Extract the (X, Y) coordinate from the center of the cell holding the provided text.  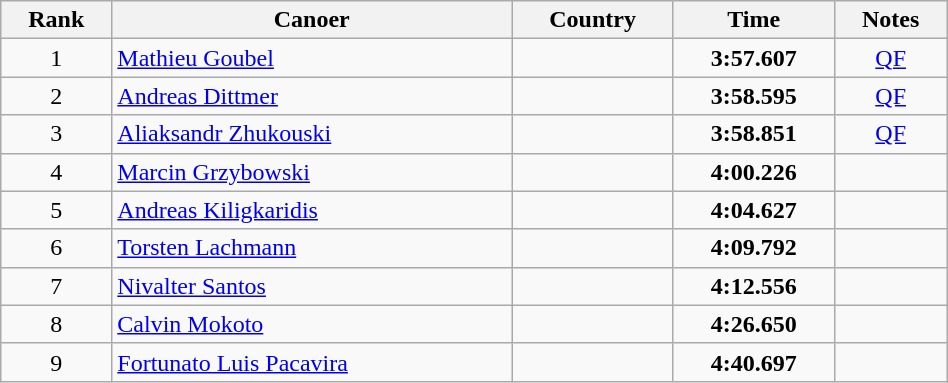
Andreas Dittmer (312, 96)
4:12.556 (754, 286)
Canoer (312, 20)
4 (56, 172)
3 (56, 134)
3:58.851 (754, 134)
4:26.650 (754, 324)
4:09.792 (754, 248)
Marcin Grzybowski (312, 172)
Fortunato Luis Pacavira (312, 362)
Mathieu Goubel (312, 58)
9 (56, 362)
4:04.627 (754, 210)
3:58.595 (754, 96)
2 (56, 96)
Andreas Kiligkaridis (312, 210)
Torsten Lachmann (312, 248)
Notes (890, 20)
5 (56, 210)
Aliaksandr Zhukouski (312, 134)
3:57.607 (754, 58)
Rank (56, 20)
4:00.226 (754, 172)
1 (56, 58)
7 (56, 286)
8 (56, 324)
Calvin Mokoto (312, 324)
Nivalter Santos (312, 286)
6 (56, 248)
4:40.697 (754, 362)
Time (754, 20)
Country (593, 20)
